Find where the given text appears and provide that cell's center as [x, y] coordinate. 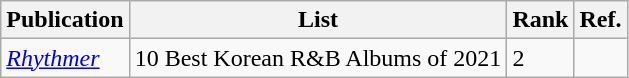
Publication [65, 20]
Rank [540, 20]
10 Best Korean R&B Albums of 2021 [318, 58]
Ref. [600, 20]
List [318, 20]
Rhythmer [65, 58]
2 [540, 58]
